Return the [x, y] coordinate for the center point of the cell that contains the specified text.  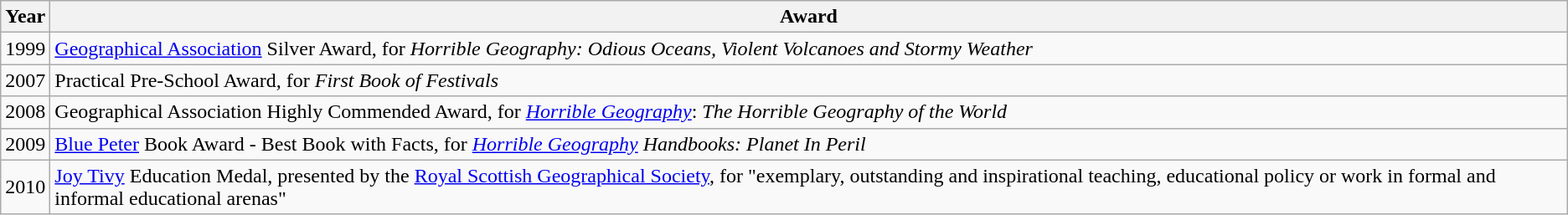
Geographical Association Silver Award, for Horrible Geography: Odious Oceans, Violent Volcanoes and Stormy Weather [809, 49]
1999 [25, 49]
2009 [25, 144]
Practical Pre-School Award, for First Book of Festivals [809, 80]
Award [809, 17]
2008 [25, 112]
Geographical Association Highly Commended Award, for Horrible Geography: The Horrible Geography of the World [809, 112]
Year [25, 17]
2007 [25, 80]
Blue Peter Book Award - Best Book with Facts, for Horrible Geography Handbooks: Planet In Peril [809, 144]
2010 [25, 187]
